Capture the cell that displays the provided text and extract its [x, y] central coordinate. 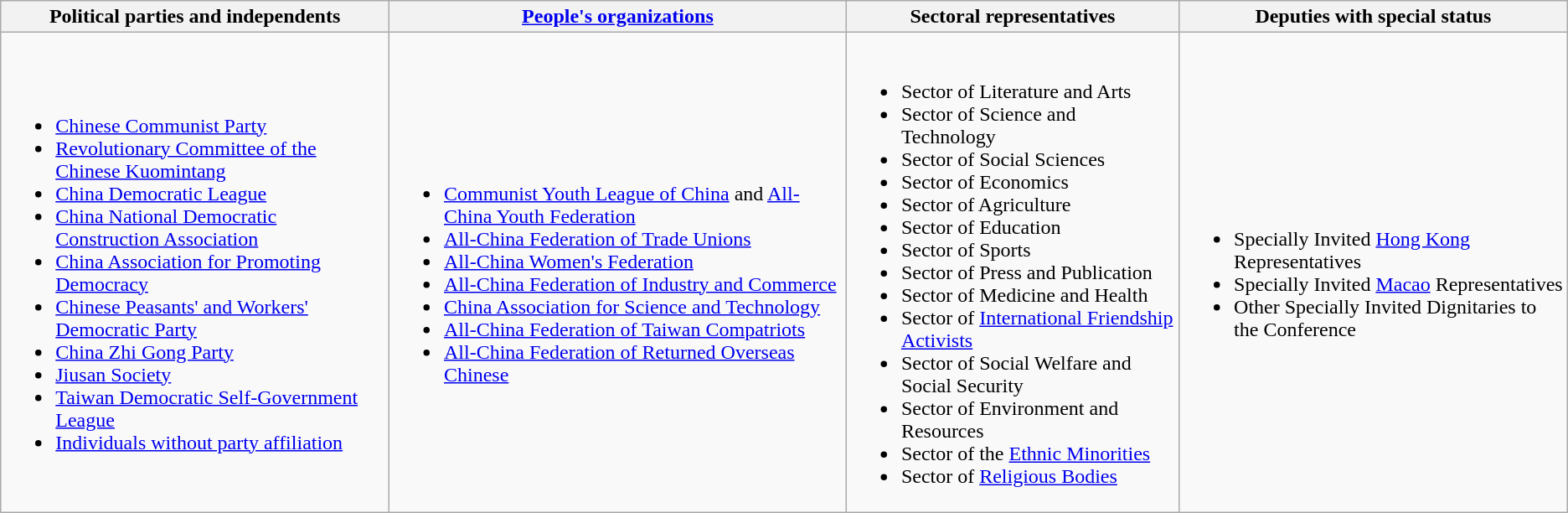
People's organizations [617, 17]
Political parties and independents [195, 17]
Specially Invited Hong Kong RepresentativesSpecially Invited Macao RepresentativesOther Specially Invited Dignitaries to the Conference [1374, 272]
Deputies with special status [1374, 17]
Sectoral representatives [1012, 17]
